Find where the given text appears and provide that cell's center as (x, y) coordinate. 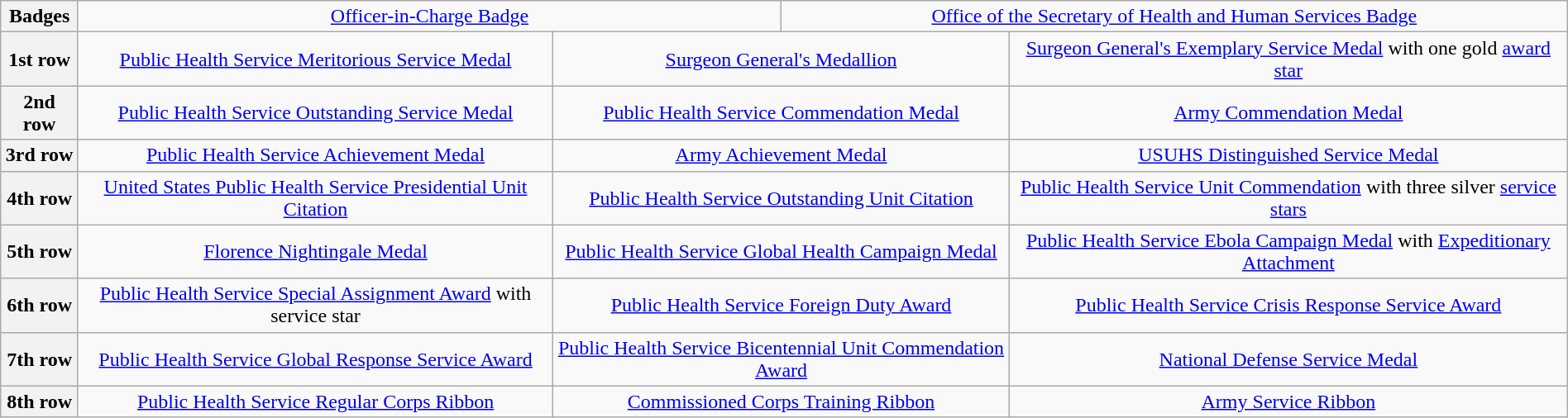
3rd row (40, 155)
Public Health Service Unit Commendation with three silver service stars (1288, 198)
Public Health Service Achievement Medal (315, 155)
Army Service Ribbon (1288, 401)
Surgeon General's Medallion (782, 59)
Surgeon General's Exemplary Service Medal with one gold award star (1288, 59)
1st row (40, 59)
Public Health Service Bicentennial Unit Commendation Award (782, 359)
Florence Nightingale Medal (315, 251)
Public Health Service Ebola Campaign Medal with Expeditionary Attachment (1288, 251)
2nd row (40, 112)
5th row (40, 251)
7th row (40, 359)
United States Public Health Service Presidential Unit Citation (315, 198)
Public Health Service Outstanding Unit Citation (782, 198)
Badges (40, 17)
6th row (40, 306)
8th row (40, 401)
Public Health Service Global Health Campaign Medal (782, 251)
4th row (40, 198)
Office of the Secretary of Health and Human Services Badge (1174, 17)
Public Health Service Special Assignment Award with service star (315, 306)
Army Commendation Medal (1288, 112)
Public Health Service Crisis Response Service Award (1288, 306)
Public Health Service Regular Corps Ribbon (315, 401)
Public Health Service Global Response Service Award (315, 359)
Public Health Service Foreign Duty Award (782, 306)
National Defense Service Medal (1288, 359)
Public Health Service Commendation Medal (782, 112)
Officer-in-Charge Badge (429, 17)
Public Health Service Outstanding Service Medal (315, 112)
USUHS Distinguished Service Medal (1288, 155)
Army Achievement Medal (782, 155)
Public Health Service Meritorious Service Medal (315, 59)
Commissioned Corps Training Ribbon (782, 401)
